Provide the [x, y] coordinate of the cell's center where the given text is located.  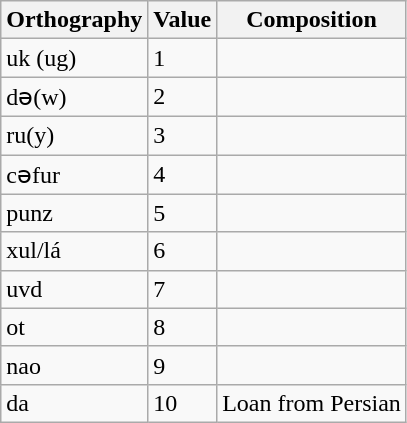
2 [182, 97]
ru(y) [74, 135]
4 [182, 174]
nao [74, 365]
ot [74, 327]
8 [182, 327]
5 [182, 213]
7 [182, 289]
6 [182, 251]
xul/lá [74, 251]
punz [74, 213]
da [74, 403]
Loan from Persian [312, 403]
də(w) [74, 97]
1 [182, 58]
10 [182, 403]
uk (ug) [74, 58]
Value [182, 20]
Composition [312, 20]
9 [182, 365]
3 [182, 135]
uvd [74, 289]
Orthography [74, 20]
cəfur [74, 174]
